Pinpoint the cell where the given text exists, returning its [x, y] midpoint coordinate. 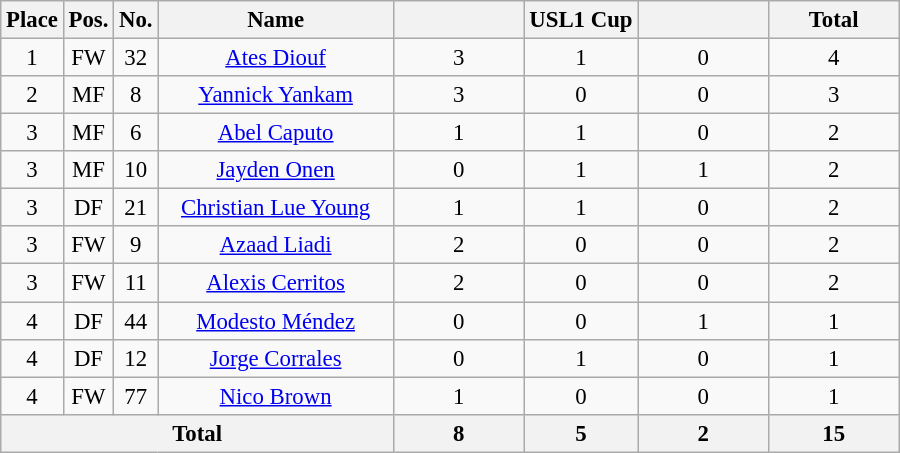
44 [136, 321]
11 [136, 283]
9 [136, 245]
21 [136, 208]
Azaad Liadi [276, 245]
Ates Diouf [276, 58]
Abel Caputo [276, 133]
Pos. [88, 20]
32 [136, 58]
Name [276, 20]
Jorge Corrales [276, 358]
No. [136, 20]
USL1 Cup [581, 20]
10 [136, 170]
Modesto Méndez [276, 321]
Place [32, 20]
Jayden Onen [276, 170]
Yannick Yankam [276, 95]
5 [581, 433]
Nico Brown [276, 396]
15 [834, 433]
6 [136, 133]
Christian Lue Young [276, 208]
Alexis Cerritos [276, 283]
12 [136, 358]
77 [136, 396]
